Scan for the cell matching the given text and deliver its (x, y) coordinate at center. 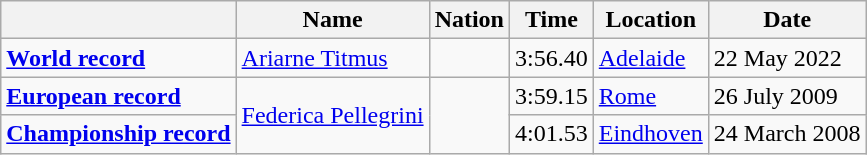
Date (787, 20)
Championship record (118, 134)
Rome (650, 96)
Time (552, 20)
4:01.53 (552, 134)
Nation (469, 20)
22 May 2022 (787, 58)
European record (118, 96)
Federica Pellegrini (332, 115)
Eindhoven (650, 134)
World record (118, 58)
Adelaide (650, 58)
3:56.40 (552, 58)
Ariarne Titmus (332, 58)
Name (332, 20)
26 July 2009 (787, 96)
Location (650, 20)
24 March 2008 (787, 134)
3:59.15 (552, 96)
